Return the [X, Y] coordinate for the center point of the cell that contains the specified text.  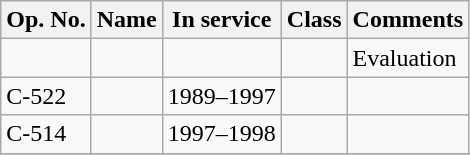
Comments [408, 20]
Evaluation [408, 58]
Op. No. [46, 20]
In service [222, 20]
Name [126, 20]
C-514 [46, 134]
Class [314, 20]
1989–1997 [222, 96]
C-522 [46, 96]
1997–1998 [222, 134]
